For the text-containing cell, return its midpoint in [x, y] coordinate format. 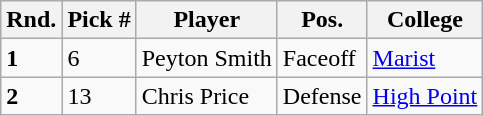
High Point [425, 96]
2 [32, 96]
Chris Price [206, 96]
Defense [322, 96]
Peyton Smith [206, 58]
College [425, 20]
Pick # [99, 20]
Marist [425, 58]
13 [99, 96]
1 [32, 58]
Faceoff [322, 58]
Pos. [322, 20]
Rnd. [32, 20]
6 [99, 58]
Player [206, 20]
